Determine the [x, y] coordinate at the center of the cell enclosing the given text.  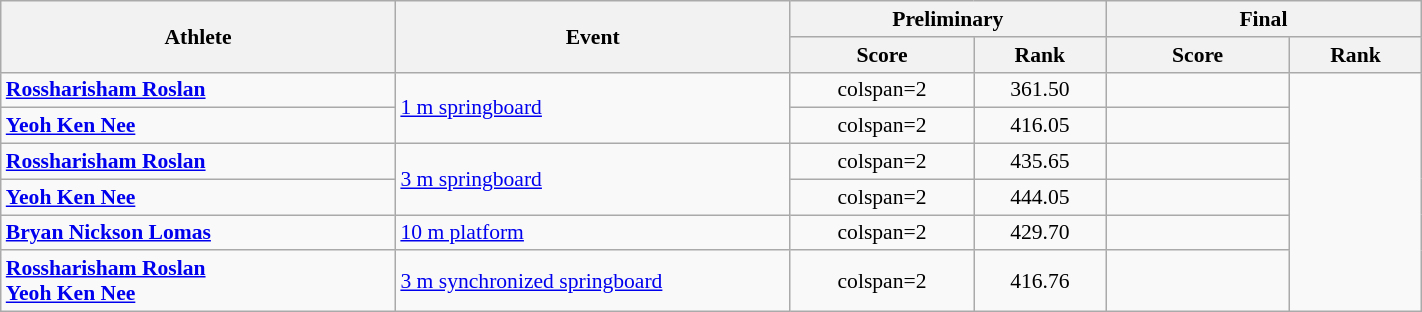
3 m synchronized springboard [592, 282]
416.76 [1040, 282]
429.70 [1040, 233]
1 m springboard [592, 108]
Bryan Nickson Lomas [198, 233]
Preliminary [948, 19]
Rossharisham RoslanYeoh Ken Nee [198, 282]
3 m springboard [592, 180]
361.50 [1040, 90]
Athlete [198, 36]
444.05 [1040, 197]
10 m platform [592, 233]
Event [592, 36]
435.65 [1040, 162]
Final [1264, 19]
416.05 [1040, 126]
